For the text-containing cell, return its midpoint in (X, Y) coordinate format. 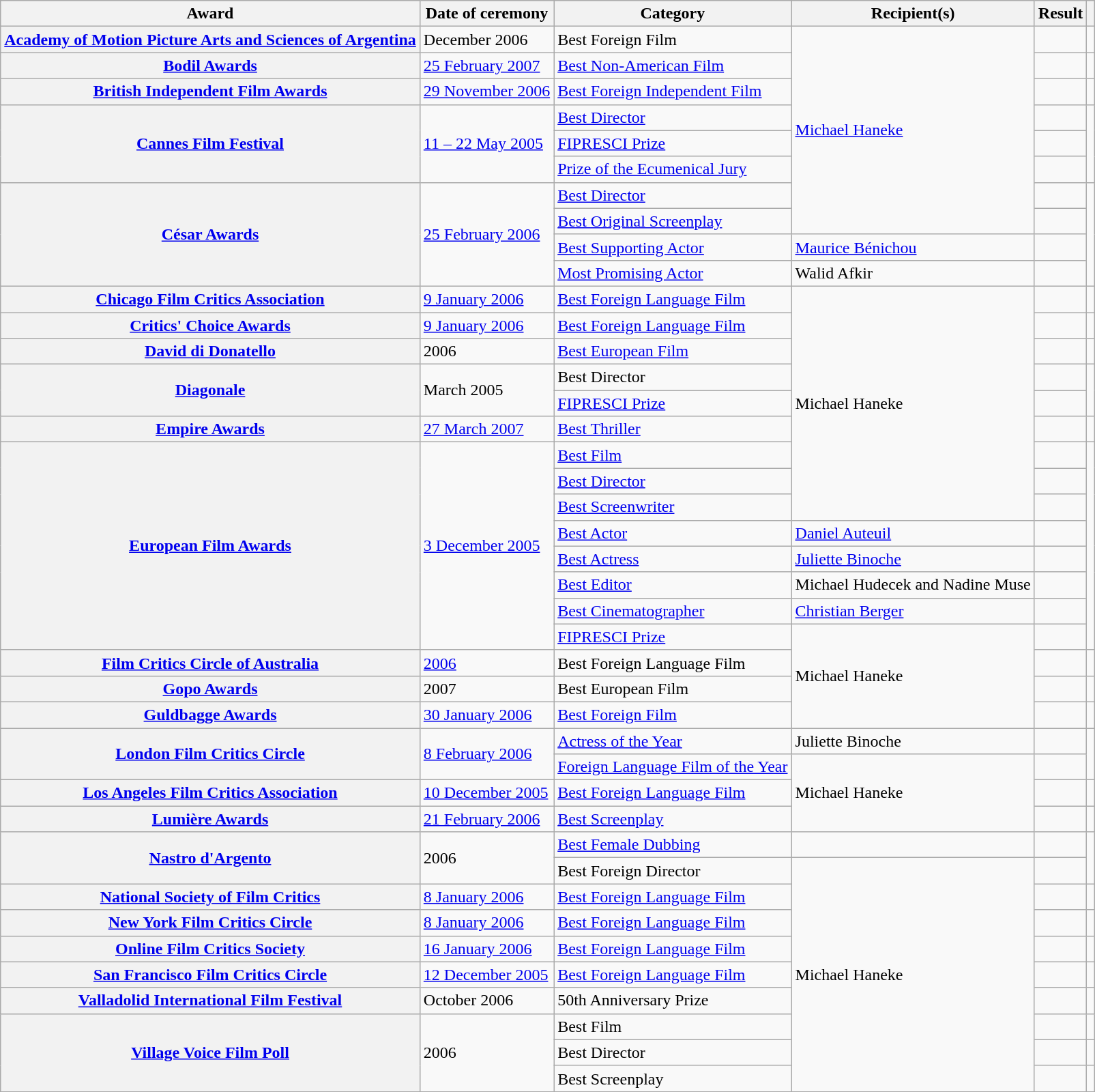
Result (1060, 14)
25 February 2006 (486, 234)
October 2006 (486, 1001)
Recipient(s) (913, 14)
Academy of Motion Picture Arts and Sciences of Argentina (210, 40)
10 December 2005 (486, 793)
Best Thriller (673, 429)
San Francisco Film Critics Circle (210, 975)
Actress of the Year (673, 741)
Best Cinematographer (673, 611)
Best Foreign Director (673, 871)
Diagonale (210, 390)
Best Non-American Film (673, 66)
Best Original Screenplay (673, 221)
25 February 2007 (486, 66)
Cannes Film Festival (210, 143)
Lumière Awards (210, 819)
Los Angeles Film Critics Association (210, 793)
12 December 2005 (486, 975)
Online Film Critics Society (210, 949)
Best Foreign Independent Film (673, 91)
Best Actor (673, 533)
Best Supporting Actor (673, 247)
27 March 2007 (486, 429)
Best Editor (673, 585)
Chicago Film Critics Association (210, 299)
Critics' Choice Awards (210, 326)
New York Film Critics Circle (210, 923)
Christian Berger (913, 611)
Most Promising Actor (673, 273)
March 2005 (486, 390)
Category (673, 14)
Date of ceremony (486, 14)
Foreign Language Film of the Year (673, 767)
National Society of Film Critics (210, 897)
Best Screenwriter (673, 507)
César Awards (210, 234)
Guldbagge Awards (210, 715)
Village Voice Film Poll (210, 1052)
Valladolid International Film Festival (210, 1001)
Film Critics Circle of Australia (210, 663)
Bodil Awards (210, 66)
Daniel Auteuil (913, 533)
11 – 22 May 2005 (486, 143)
Best Female Dubbing (673, 845)
30 January 2006 (486, 715)
29 November 2006 (486, 91)
16 January 2006 (486, 949)
50th Anniversary Prize (673, 1001)
8 February 2006 (486, 753)
David di Donatello (210, 351)
December 2006 (486, 40)
Empire Awards (210, 429)
Michael Hudecek and Nadine Muse (913, 585)
British Independent Film Awards (210, 91)
Maurice Bénichou (913, 247)
3 December 2005 (486, 546)
Award (210, 14)
Best Actress (673, 559)
Prize of the Ecumenical Jury (673, 169)
2007 (486, 689)
European Film Awards (210, 546)
Walid Afkir (913, 273)
21 February 2006 (486, 819)
Gopo Awards (210, 689)
London Film Critics Circle (210, 753)
Nastro d'Argento (210, 858)
